From the cell containing the given text, extract its center point as (x, y) coordinate. 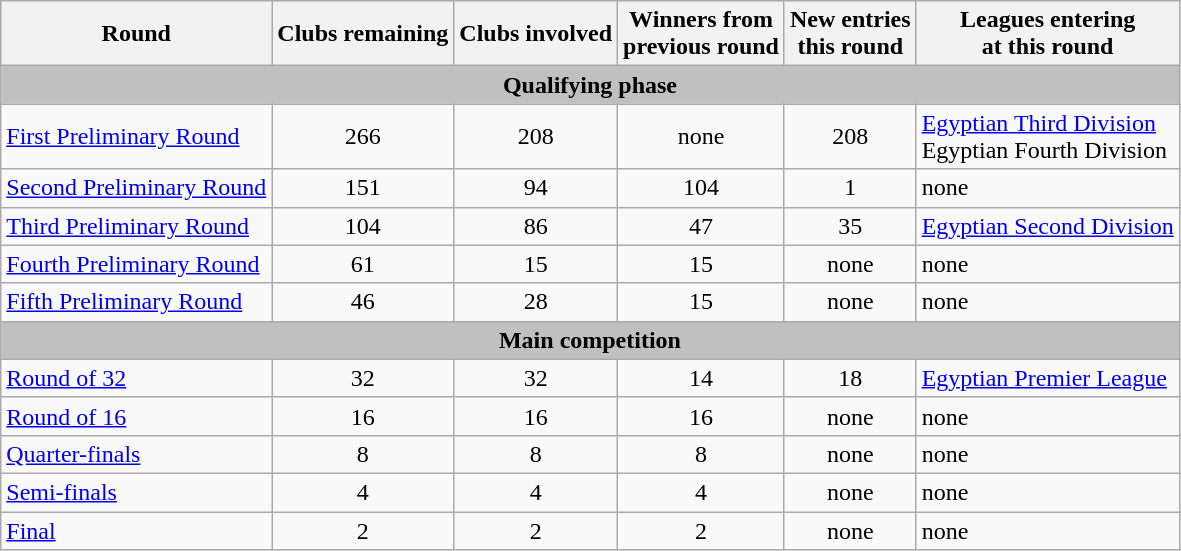
Winners fromprevious round (702, 34)
86 (536, 226)
18 (850, 378)
Round of 32 (136, 378)
47 (702, 226)
Quarter-finals (136, 454)
Qualifying phase (590, 85)
94 (536, 188)
First Preliminary Round (136, 136)
151 (363, 188)
Fifth Preliminary Round (136, 302)
Fourth Preliminary Round (136, 264)
Main competition (590, 340)
14 (702, 378)
61 (363, 264)
Round (136, 34)
Final (136, 531)
Leagues enteringat this round (1048, 34)
Egyptian Third DivisionEgyptian Fourth Division (1048, 136)
Egyptian Premier League (1048, 378)
New entriesthis round (850, 34)
28 (536, 302)
35 (850, 226)
46 (363, 302)
Round of 16 (136, 416)
Egyptian Second Division (1048, 226)
Clubs remaining (363, 34)
1 (850, 188)
Second Preliminary Round (136, 188)
266 (363, 136)
Clubs involved (536, 34)
Third Preliminary Round (136, 226)
Semi-finals (136, 492)
